From the cell containing the given text, extract its center point as [x, y] coordinate. 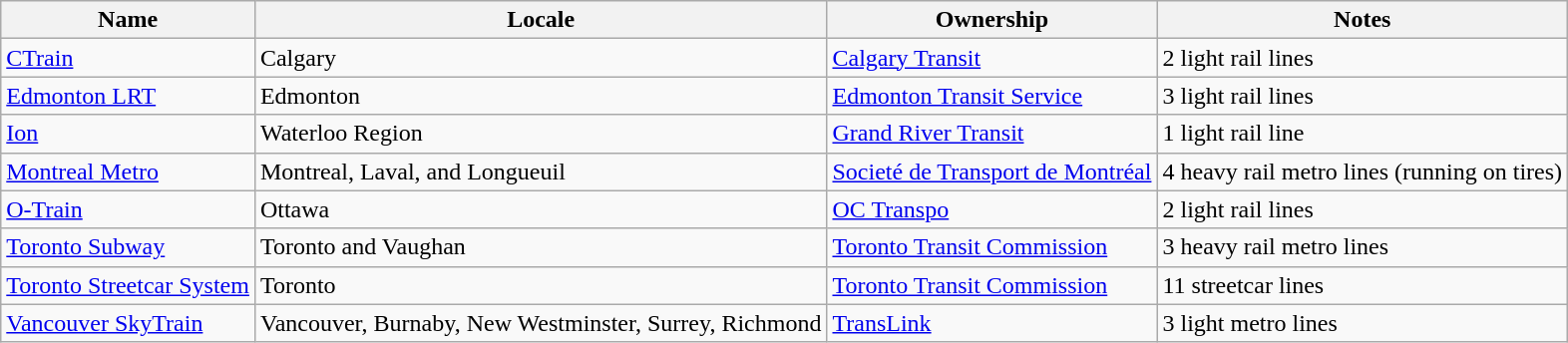
Ion [128, 134]
Edmonton Transit Service [991, 96]
CTrain [128, 58]
Toronto [541, 285]
Edmonton LRT [128, 96]
Grand River Transit [991, 134]
Vancouver, Burnaby, New Westminster, Surrey, Richmond [541, 323]
O-Train [128, 209]
Edmonton [541, 96]
Locale [541, 20]
11 streetcar lines [1363, 285]
Name [128, 20]
Toronto Streetcar System [128, 285]
Notes [1363, 20]
Toronto and Vaughan [541, 247]
Ownership [991, 20]
3 light metro lines [1363, 323]
TransLink [991, 323]
Calgary [541, 58]
Calgary Transit [991, 58]
Ottawa [541, 209]
OC Transpo [991, 209]
Societé de Transport de Montréal [991, 171]
Montreal, Laval, and Longueuil [541, 171]
Vancouver SkyTrain [128, 323]
3 light rail lines [1363, 96]
1 light rail line [1363, 134]
4 heavy rail metro lines (running on tires) [1363, 171]
Toronto Subway [128, 247]
Waterloo Region [541, 134]
Montreal Metro [128, 171]
3 heavy rail metro lines [1363, 247]
